Detect which cell encompasses the target text, then output its [X, Y] center coordinate. 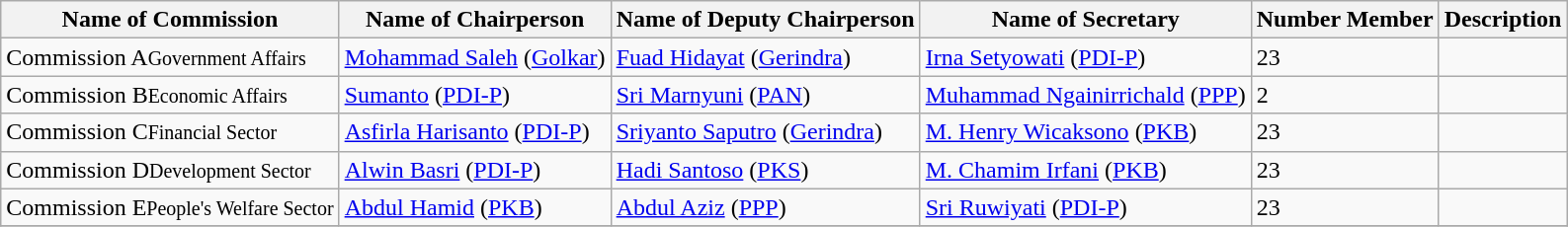
Asfirla Harisanto (PDI-P) [474, 132]
Name of Commission [170, 20]
Alwin Basri (PDI-P) [474, 170]
Irna Setyowati (PDI-P) [1085, 57]
Description [1503, 20]
Fuad Hidayat (Gerindra) [765, 57]
M. Henry Wicaksono (PKB) [1085, 132]
Mohammad Saleh (Golkar) [474, 57]
Sriyanto Saputro (Gerindra) [765, 132]
Name of Secretary [1085, 20]
Commission CFinancial Sector [170, 132]
Muhammad Ngainirrichald (PPP) [1085, 95]
Abdul Hamid (PKB) [474, 207]
Name of Chairperson [474, 20]
Sri Marnyuni (PAN) [765, 95]
Commission EPeople's Welfare Sector [170, 207]
Number Member [1345, 20]
Commission AGovernment Affairs [170, 57]
Abdul Aziz (PPP) [765, 207]
Sumanto (PDI-P) [474, 95]
Commission BEconomic Affairs [170, 95]
Name of Deputy Chairperson [765, 20]
M. Chamim Irfani (PKB) [1085, 170]
Hadi Santoso (PKS) [765, 170]
Commission DDevelopment Sector [170, 170]
Sri Ruwiyati (PDI-P) [1085, 207]
2 [1345, 95]
